Locate the cell with the specified text and output its [x, y] center coordinate. 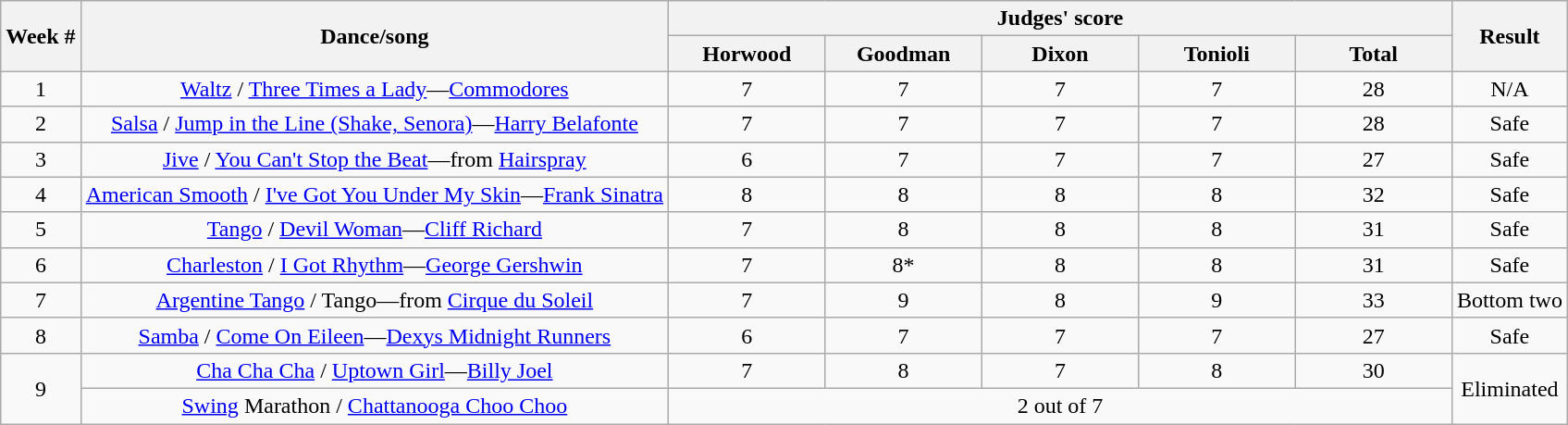
Dixon [1060, 54]
Tango / Devil Woman—Cliff Richard [374, 230]
Dance/song [374, 36]
32 [1373, 194]
Eliminated [1510, 388]
Week # [41, 36]
Salsa / Jump in the Line (Shake, Senora)—Harry Belafonte [374, 124]
Goodman [903, 54]
Jive / You Can't Stop the Beat—from Hairspray [374, 159]
2 [41, 124]
Result [1510, 36]
Samba / Come On Eileen—Dexys Midnight Runners [374, 335]
8* [903, 265]
Argentine Tango / Tango—from Cirque du Soleil [374, 300]
Waltz / Three Times a Lady—Commodores [374, 89]
Swing Marathon / Chattanooga Choo Choo [374, 406]
Total [1373, 54]
Judges' score [1060, 19]
Bottom two [1510, 300]
4 [41, 194]
30 [1373, 370]
N/A [1510, 89]
33 [1373, 300]
3 [41, 159]
Charleston / I Got Rhythm—George Gershwin [374, 265]
5 [41, 230]
American Smooth / I've Got You Under My Skin—Frank Sinatra [374, 194]
Tonioli [1217, 54]
Horwood [747, 54]
1 [41, 89]
2 out of 7 [1060, 406]
Cha Cha Cha / Uptown Girl—Billy Joel [374, 370]
